Extract the [X, Y] coordinate from the center of the cell holding the provided text.  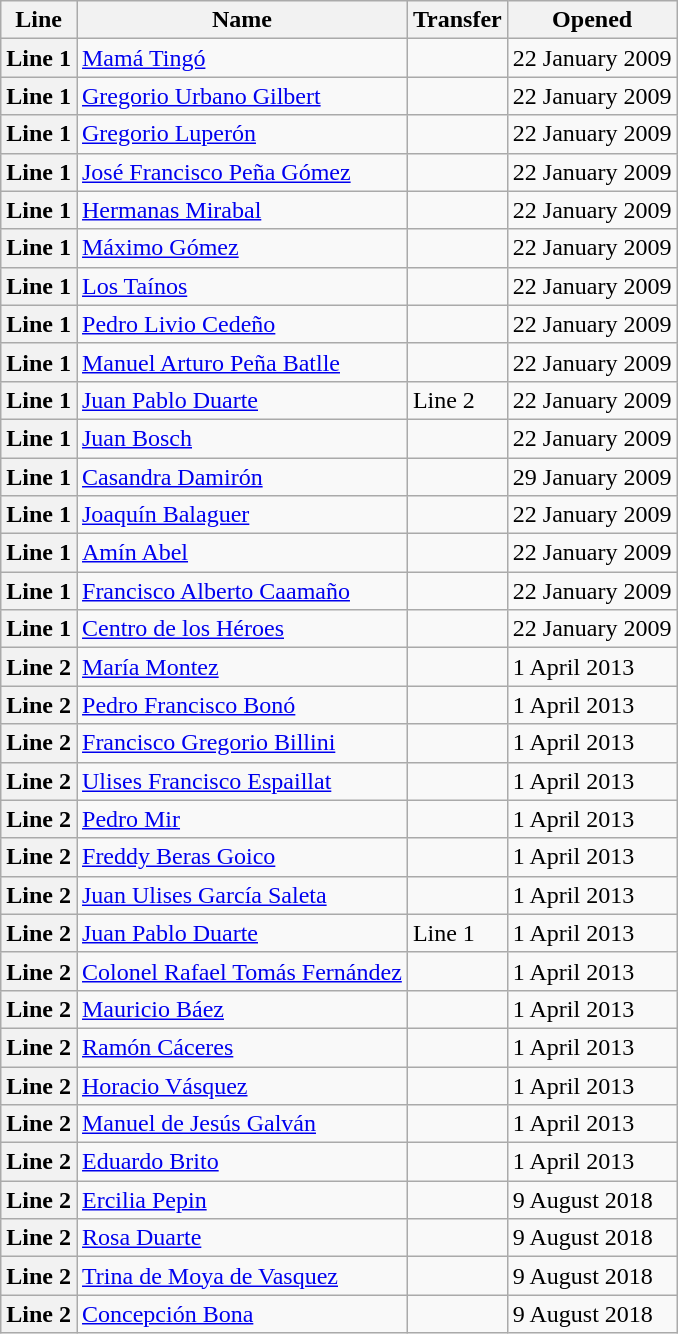
Juan Bosch [242, 438]
María Montez [242, 667]
29 January 2009 [592, 477]
Concepción Bona [242, 1314]
Trina de Moya de Vasquez [242, 1276]
Máximo Gómez [242, 248]
Pedro Mir [242, 819]
Manuel de Jesús Galván [242, 1124]
Mamá Tingó [242, 58]
Ulises Francisco Espaillat [242, 781]
Gregorio Luperón [242, 134]
Pedro Livio Cedeño [242, 324]
Colonel Rafael Tomás Fernández [242, 971]
Gregorio Urbano Gilbert [242, 96]
Opened [592, 20]
Hermanas Mirabal [242, 210]
Casandra Damirón [242, 477]
Los Taínos [242, 286]
Horacio Vásquez [242, 1085]
Eduardo Brito [242, 1162]
Name [242, 20]
Joaquín Balaguer [242, 515]
Pedro Francisco Bonó [242, 705]
Centro de los Héroes [242, 629]
Freddy Beras Goico [242, 857]
Ramón Cáceres [242, 1047]
José Francisco Peña Gómez [242, 172]
Transfer [457, 20]
Francisco Alberto Caamaño [242, 591]
Rosa Duarte [242, 1238]
Francisco Gregorio Billini [242, 743]
Manuel Arturo Peña Batlle [242, 362]
Line [39, 20]
Ercilia Pepin [242, 1200]
Juan Ulises García Saleta [242, 895]
Amín Abel [242, 553]
Mauricio Báez [242, 1009]
